For the text-containing cell, return its midpoint in [x, y] coordinate format. 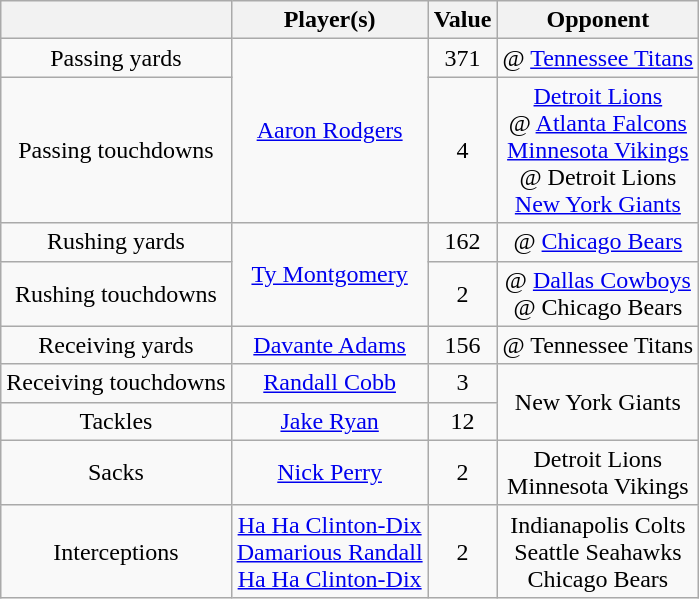
Value [462, 20]
4 [462, 150]
Randall Cobb [330, 383]
@ Chicago Bears [598, 242]
Ty Montgomery [330, 274]
Indianapolis ColtsSeattle Seahawks Chicago Bears [598, 551]
Receiving touchdowns [116, 383]
Jake Ryan [330, 421]
Detroit Lions@ Atlanta FalconsMinnesota Vikings@ Detroit LionsNew York Giants [598, 150]
Detroit LionsMinnesota Vikings [598, 472]
12 [462, 421]
3 [462, 383]
Interceptions [116, 551]
Ha Ha Clinton-DixDamarious RandallHa Ha Clinton-Dix [330, 551]
162 [462, 242]
Davante Adams [330, 345]
Passing yards [116, 58]
@ Dallas Cowboys@ Chicago Bears [598, 294]
Player(s) [330, 20]
Rushing yards [116, 242]
371 [462, 58]
Nick Perry [330, 472]
Rushing touchdowns [116, 294]
Tackles [116, 421]
Receiving yards [116, 345]
Opponent [598, 20]
156 [462, 345]
Aaron Rodgers [330, 131]
Sacks [116, 472]
Passing touchdowns [116, 150]
New York Giants [598, 402]
